Output the [X, Y] coordinate of the center of the cell containing the given text.  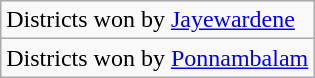
Districts won by Ponnambalam [158, 58]
Districts won by Jayewardene [158, 20]
